Scan for the cell matching the given text and deliver its (x, y) coordinate at center. 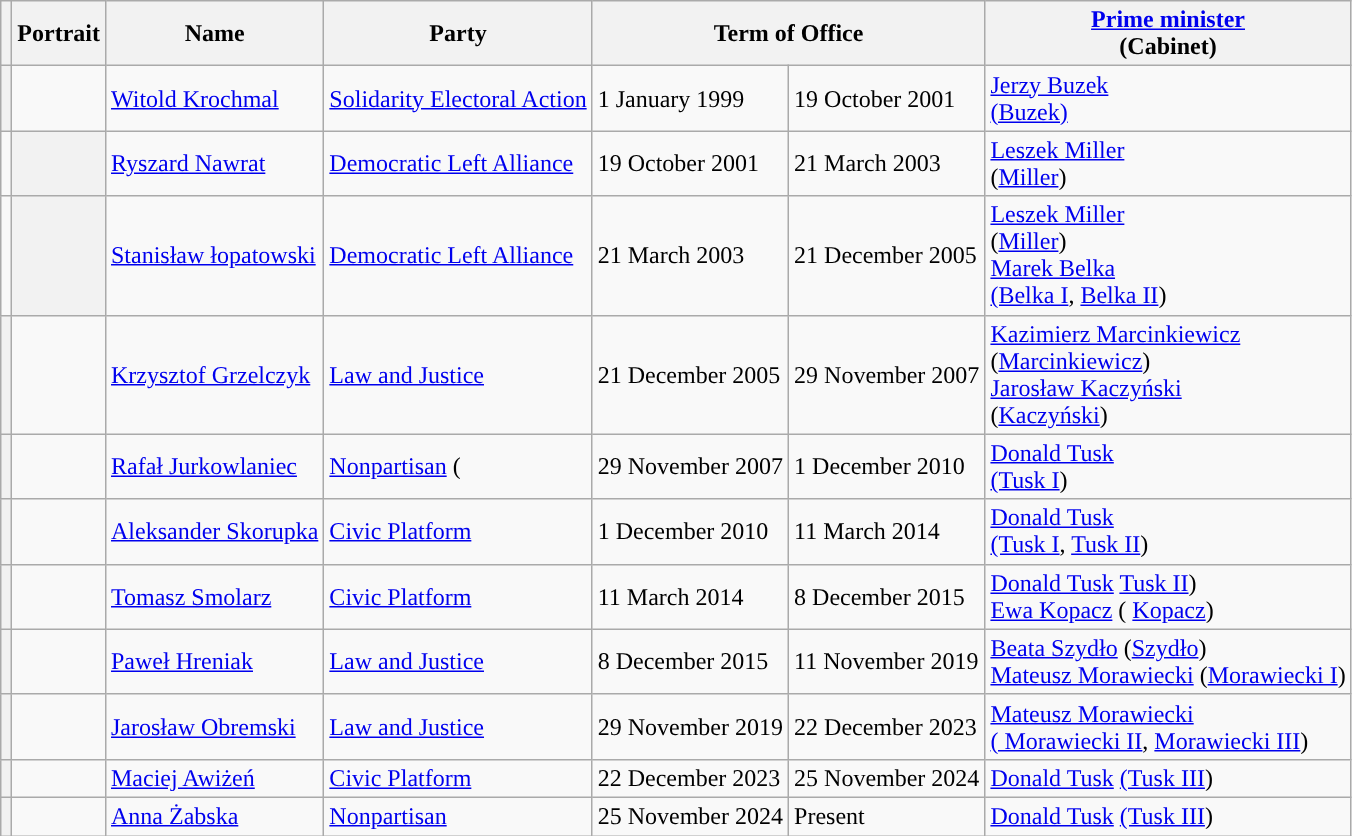
Leszek Miller(Miller)Marek Belka(Belka I, Belka II) (1168, 256)
Krzysztof Grzelczyk (214, 374)
Rafał Jurkowlaniec (214, 466)
Nonpartisan ( (458, 466)
Witold Krochmal (214, 98)
Anna Żabska (214, 816)
Name (214, 34)
1 January 1999 (690, 98)
Leszek Miller(Miller) (1168, 164)
Solidarity Electoral Action (458, 98)
Ryszard Nawrat (214, 164)
Jerzy Buzek(Buzek) (1168, 98)
Portrait (59, 34)
Tomasz Smolarz (214, 596)
Jarosław Obremski (214, 726)
Kazimierz Marcinkiewicz(Marcinkiewicz)Jarosław Kaczyński(Kaczyński) (1168, 374)
Maciej Awiżeń (214, 778)
Nonpartisan (458, 816)
Prime minister(Cabinet) (1168, 34)
Donald Tusk(Tusk I) (1168, 466)
Mateusz Morawiecki( Morawiecki II, Morawiecki III) (1168, 726)
11 November 2019 (887, 662)
Party (458, 34)
Aleksander Skorupka (214, 532)
Donald Tusk(Tusk I, Tusk II) (1168, 532)
Beata Szydło (Szydło)Mateusz Morawiecki (Morawiecki I) (1168, 662)
29 November 2019 (690, 726)
Present (887, 816)
Donald Tusk Tusk II)Ewa Kopacz ( Kopacz) (1168, 596)
Stanisław łopatowski (214, 256)
Term of Office (788, 34)
Paweł Hreniak (214, 662)
